Return (x, y) of the center of cell containing provided text 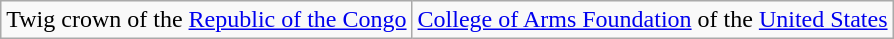
College of Arms Foundation of the United States (652, 20)
Twig crown of the Republic of the Congo (206, 20)
